Pinpoint the cell where the given text exists, returning its (X, Y) midpoint coordinate. 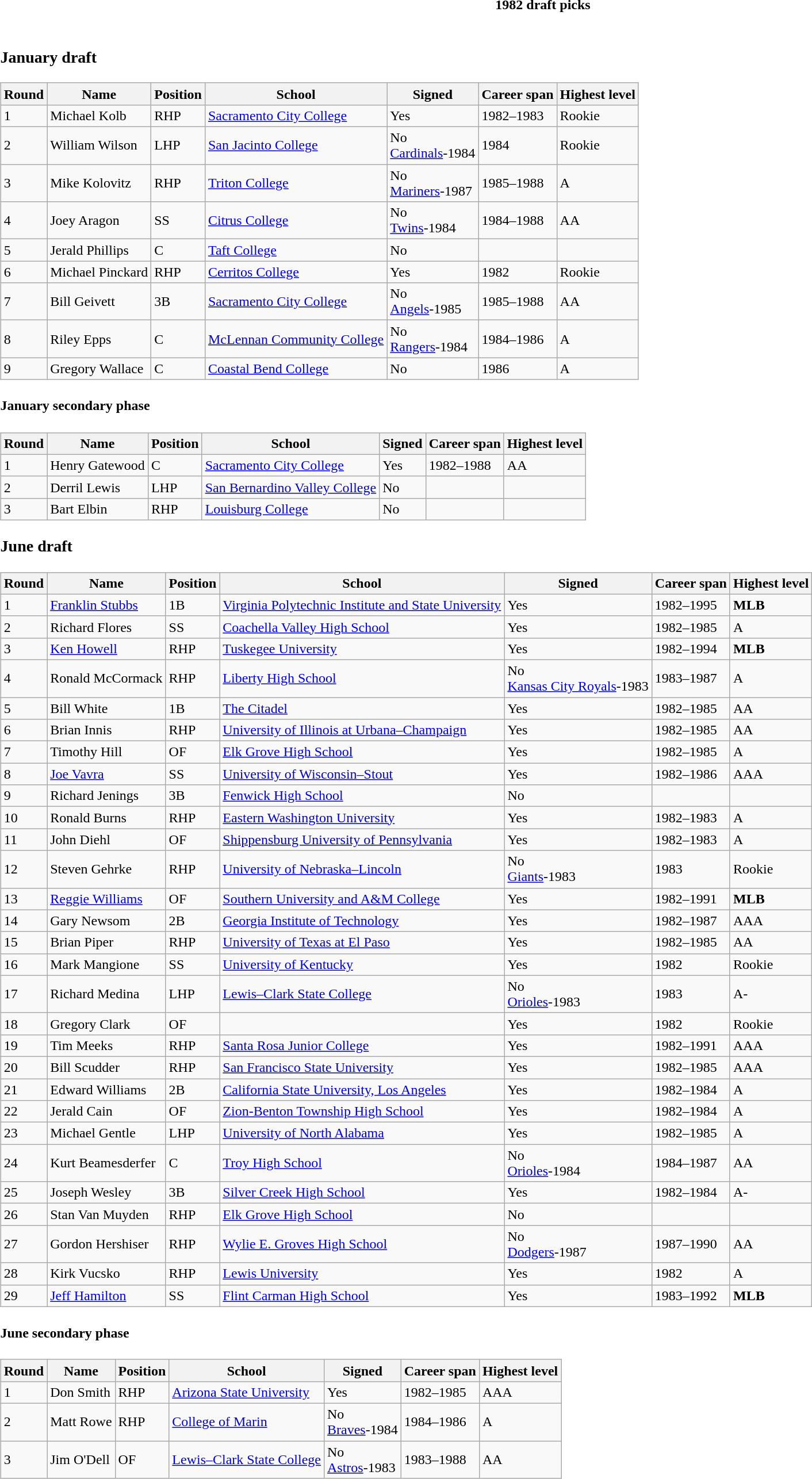
Derril Lewis (98, 487)
15 (24, 942)
Citrus College (296, 221)
Ronald Burns (106, 818)
University of Nebraska–Lincoln (362, 869)
San Bernardino Valley College (291, 487)
McLennan Community College (296, 339)
Coastal Bend College (296, 369)
1983–1992 (691, 1296)
NoCardinals-1984 (432, 146)
Virginia Polytechnic Institute and State University (362, 605)
Jerald Cain (106, 1112)
NoTwins-1984 (432, 221)
Eastern Washington University (362, 818)
28 (24, 1274)
22 (24, 1112)
University of North Alabama (362, 1133)
1984 (518, 146)
Mark Mangione (106, 964)
Tim Meeks (106, 1045)
Flint Carman High School (362, 1296)
21 (24, 1090)
Stan Van Muyden (106, 1214)
17 (24, 994)
29 (24, 1296)
University of Wisconsin–Stout (362, 774)
Bill White (106, 708)
Bill Geivett (99, 301)
Brian Innis (106, 730)
1982–1987 (691, 921)
Gary Newsom (106, 921)
Tuskegee University (362, 649)
Jerald Phillips (99, 250)
Steven Gehrke (106, 869)
23 (24, 1133)
Liberty High School (362, 679)
Michael Pinckard (99, 272)
John Diehl (106, 840)
1987–1990 (691, 1244)
25 (24, 1193)
Joey Aragon (99, 221)
Jim O'Dell (81, 1459)
NoOrioles-1983 (578, 994)
NoOrioles-1984 (578, 1163)
Joe Vavra (106, 774)
Michael Kolb (99, 116)
NoAstros-1983 (362, 1459)
Louisburg College (291, 509)
William Wilson (99, 146)
10 (24, 818)
18 (24, 1024)
Henry Gatewood (98, 465)
1982–1995 (691, 605)
1982–1994 (691, 649)
16 (24, 964)
1986 (518, 369)
Jeff Hamilton (106, 1296)
Gordon Hershiser (106, 1244)
14 (24, 921)
NoBraves-1984 (362, 1423)
Franklin Stubbs (106, 605)
Zion-Benton Township High School (362, 1112)
California State University, Los Angeles (362, 1090)
University of Texas at El Paso (362, 942)
Bart Elbin (98, 509)
Cerritos College (296, 272)
Georgia Institute of Technology (362, 921)
Fenwick High School (362, 796)
20 (24, 1067)
Taft College (296, 250)
Silver Creek High School (362, 1193)
24 (24, 1163)
Brian Piper (106, 942)
University of Illinois at Urbana–Champaign (362, 730)
San Francisco State University (362, 1067)
Richard Flores (106, 627)
Kurt Beamesderfer (106, 1163)
19 (24, 1045)
Gregory Clark (106, 1024)
12 (24, 869)
Don Smith (81, 1392)
Mike Kolovitz (99, 183)
1982–1986 (691, 774)
Timothy Hill (106, 752)
Reggie Williams (106, 899)
Richard Jenings (106, 796)
Riley Epps (99, 339)
Gregory Wallace (99, 369)
No Rangers-1984 (432, 339)
Coachella Valley High School (362, 627)
Triton College (296, 183)
Wylie E. Groves High School (362, 1244)
Richard Medina (106, 994)
University of Kentucky (362, 964)
11 (24, 840)
Southern University and A&M College (362, 899)
Joseph Wesley (106, 1193)
Lewis University (362, 1274)
1982–1988 (465, 465)
The Citadel (362, 708)
No Angels-1985 (432, 301)
26 (24, 1214)
27 (24, 1244)
1984–1988 (518, 221)
Arizona State University (247, 1392)
1983–1988 (440, 1459)
San Jacinto College (296, 146)
NoGiants-1983 (578, 869)
NoMariners-1987 (432, 183)
Santa Rosa Junior College (362, 1045)
13 (24, 899)
1984–1987 (691, 1163)
Bill Scudder (106, 1067)
Michael Gentle (106, 1133)
Troy High School (362, 1163)
Shippensburg University of Pennsylvania (362, 840)
Ronald McCormack (106, 679)
1983–1987 (691, 679)
Matt Rowe (81, 1423)
College of Marin (247, 1423)
Edward Williams (106, 1090)
Kirk Vucsko (106, 1274)
NoKansas City Royals-1983 (578, 679)
Ken Howell (106, 649)
NoDodgers-1987 (578, 1244)
